From the cell containing the given text, extract its center point as (X, Y) coordinate. 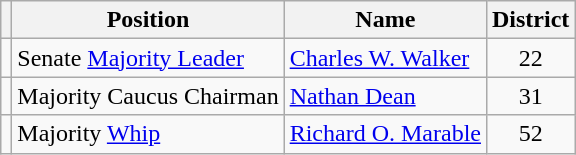
Senate Majority Leader (148, 58)
31 (530, 96)
52 (530, 134)
Name (385, 20)
Position (148, 20)
22 (530, 58)
Charles W. Walker (385, 58)
Majority Caucus Chairman (148, 96)
District (530, 20)
Nathan Dean (385, 96)
Richard O. Marable (385, 134)
Majority Whip (148, 134)
